Output the [X, Y] coordinate of the center of the cell containing the given text.  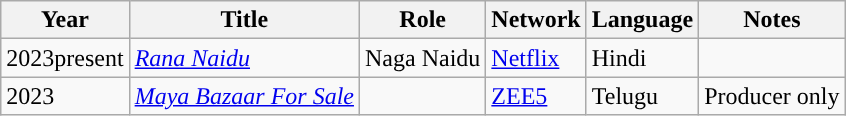
Naga Naidu [422, 58]
Network [536, 20]
Language [642, 20]
Rana Naidu [244, 58]
ZEE5 [536, 96]
Netflix [536, 58]
Title [244, 20]
Year [65, 20]
2023present [65, 58]
Producer only [772, 96]
Hindi [642, 58]
Telugu [642, 96]
2023 [65, 96]
Notes [772, 20]
Maya Bazaar For Sale [244, 96]
Role [422, 20]
